Pinpoint the cell where the given text exists, returning its (X, Y) midpoint coordinate. 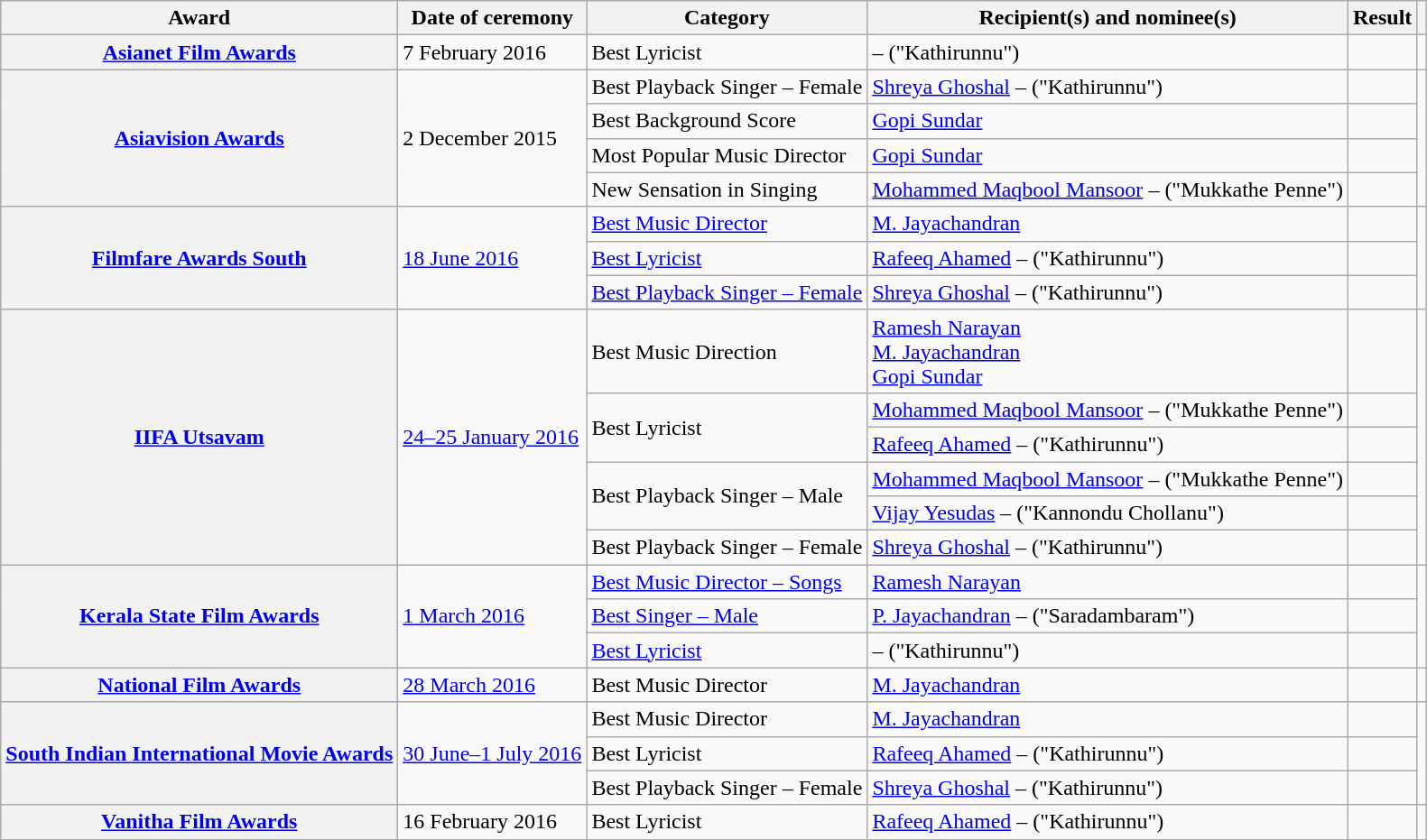
Most Popular Music Director (727, 155)
Best Music Director – Songs (727, 582)
18 June 2016 (493, 258)
Kerala State Film Awards (199, 616)
Vanitha Film Awards (199, 822)
2 December 2015 (493, 138)
Asianet Film Awards (199, 52)
Result (1382, 18)
30 June–1 July 2016 (493, 753)
Best Playback Singer – Male (727, 496)
South Indian International Movie Awards (199, 753)
Category (727, 18)
IIFA Utsavam (199, 437)
Best Background Score (727, 121)
Vijay Yesudas – ("Kannondu Chollanu") (1108, 513)
Asiavision Awards (199, 138)
28 March 2016 (493, 685)
New Sensation in Singing (727, 189)
P. Jayachandran – ("Saradambaram") (1108, 616)
Date of ceremony (493, 18)
Recipient(s) and nominee(s) (1108, 18)
Award (199, 18)
Ramesh NarayanM. JayachandranGopi Sundar (1108, 351)
National Film Awards (199, 685)
Best Music Direction (727, 351)
1 March 2016 (493, 616)
16 February 2016 (493, 822)
Filmfare Awards South (199, 258)
7 February 2016 (493, 52)
Best Singer – Male (727, 616)
24–25 January 2016 (493, 437)
Ramesh Narayan (1108, 582)
